Output the (x, y) coordinate of the center of the cell containing the given text.  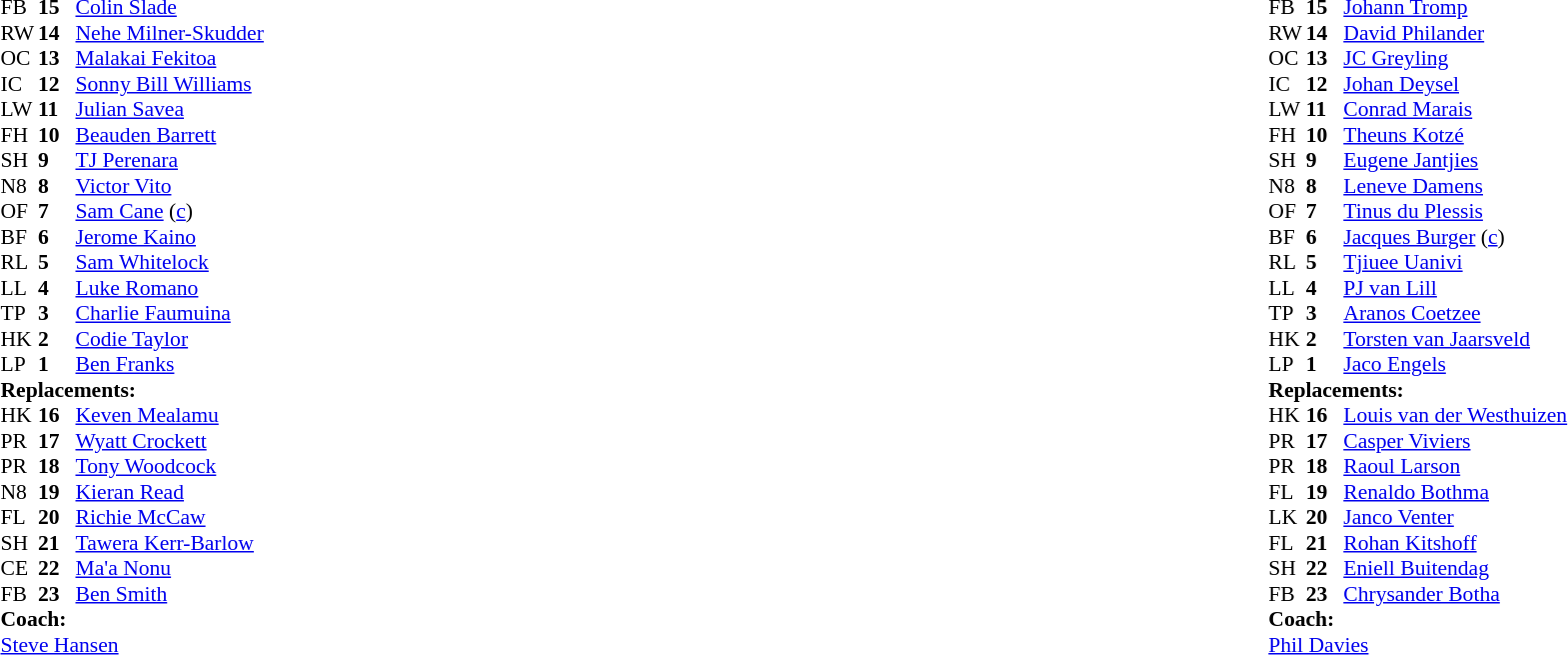
Julian Savea (170, 109)
TJ Perenara (170, 161)
Victor Vito (170, 186)
Ben Smith (170, 594)
Keven Mealamu (170, 415)
Jacques Burger (c) (1455, 237)
Luke Romano (170, 288)
CE (19, 569)
Tjiuee Uanivi (1455, 263)
Sam Whitelock (170, 263)
Louis van der Westhuizen (1455, 415)
Eugene Jantjies (1455, 161)
Theuns Kotzé (1455, 135)
Conrad Marais (1455, 109)
Jerome Kaino (170, 237)
Torsten van Jaarsveld (1455, 339)
Nehe Milner-Skudder (170, 33)
Chrysander Botha (1455, 594)
Codie Taylor (170, 339)
Johan Deysel (1455, 84)
Richie McCaw (170, 517)
Leneve Damens (1455, 186)
Casper Viviers (1455, 441)
Tony Woodcock (170, 467)
JC Greyling (1455, 59)
Aranos Coetzee (1455, 313)
Sam Cane (c) (170, 211)
Tawera Kerr-Barlow (170, 543)
Sonny Bill Williams (170, 84)
Malakai Fekitoa (170, 59)
Ben Franks (170, 365)
David Philander (1455, 33)
Jaco Engels (1455, 365)
Eniell Buitendag (1455, 569)
Raoul Larson (1455, 467)
Tinus du Plessis (1455, 211)
Beauden Barrett (170, 135)
Wyatt Crockett (170, 441)
Rohan Kitshoff (1455, 543)
Renaldo Bothma (1455, 492)
Ma'a Nonu (170, 569)
PJ van Lill (1455, 288)
Janco Venter (1455, 517)
Kieran Read (170, 492)
LK (1287, 517)
Charlie Faumuina (170, 313)
